Identify which cell holds the provided text, then report its [X, Y] central coordinate. 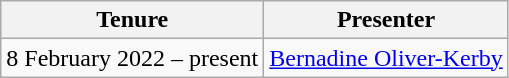
Bernadine Oliver-Kerby [386, 58]
Presenter [386, 20]
8 February 2022 – present [132, 58]
Tenure [132, 20]
